Return the [X, Y] coordinate for the center point of the cell that contains the specified text.  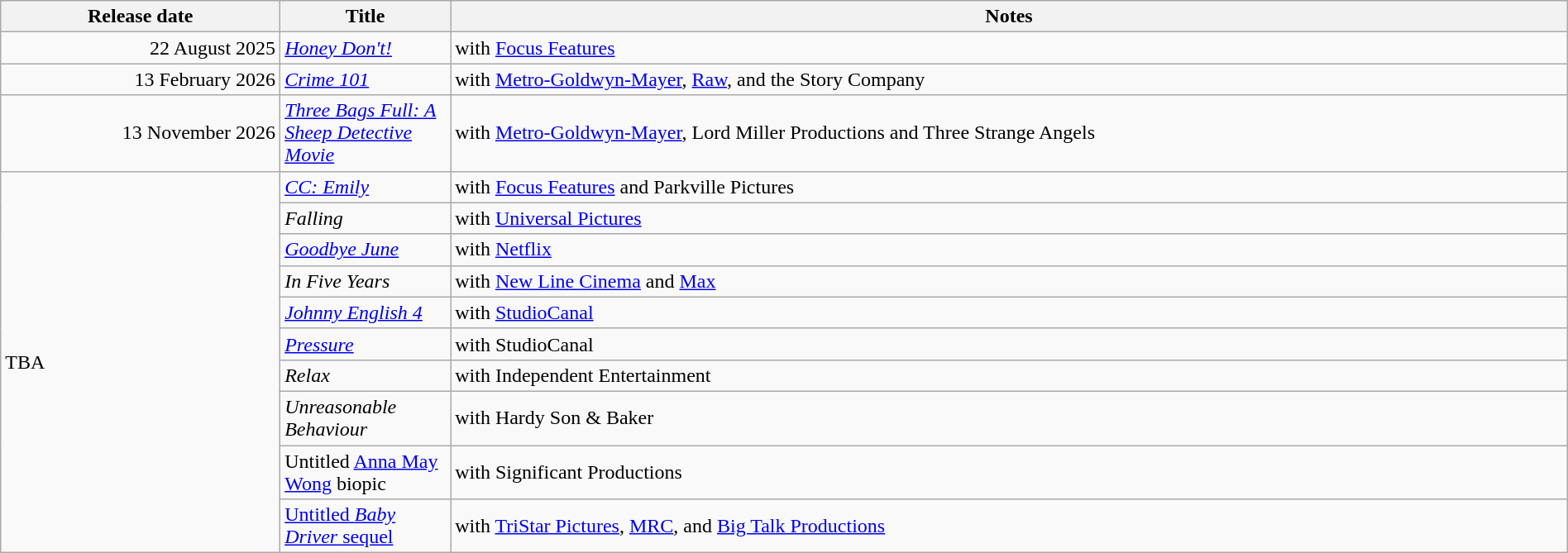
Honey Don't! [366, 48]
TBA [141, 362]
with Hardy Son & Baker [1009, 418]
Untitled Baby Driver sequel [366, 526]
with Metro-Goldwyn-Mayer, Raw, and the Story Company [1009, 79]
Goodbye June [366, 250]
with Universal Pictures [1009, 218]
CC: Emily [366, 187]
Release date [141, 17]
13 February 2026 [141, 79]
22 August 2025 [141, 48]
In Five Years [366, 281]
with Metro-Goldwyn-Mayer, Lord Miller Productions and Three Strange Angels [1009, 133]
with Independent Entertainment [1009, 375]
Pressure [366, 344]
with Significant Productions [1009, 471]
Notes [1009, 17]
with Focus Features and Parkville Pictures [1009, 187]
with TriStar Pictures, MRC, and Big Talk Productions [1009, 526]
Unreasonable Behaviour [366, 418]
Crime 101 [366, 79]
with New Line Cinema and Max [1009, 281]
with Netflix [1009, 250]
Title [366, 17]
Falling [366, 218]
with Focus Features [1009, 48]
Three Bags Full: A Sheep Detective Movie [366, 133]
Johnny English 4 [366, 312]
Untitled Anna May Wong biopic [366, 471]
Relax [366, 375]
13 November 2026 [141, 133]
